Provide the [x, y] coordinate of the cell's center where the given text is located.  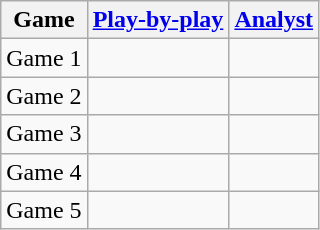
Analyst [274, 20]
Game 3 [44, 134]
Game [44, 20]
Game 4 [44, 172]
Game 5 [44, 210]
Play-by-play [158, 20]
Game 2 [44, 96]
Game 1 [44, 58]
